Pinpoint the cell where the given text exists, returning its (x, y) midpoint coordinate. 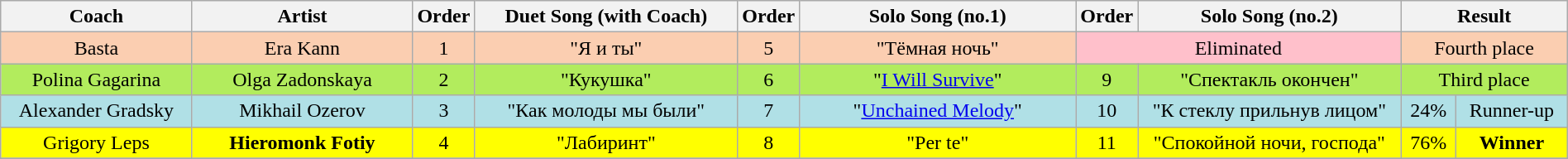
Basta (96, 48)
7 (769, 111)
"Лабиринт" (606, 142)
Third place (1484, 79)
"Unchained Melody" (938, 111)
Era Kann (303, 48)
Olga Zadonskaya (303, 79)
Eliminated (1239, 48)
"Как молоды мы были" (606, 111)
Duet Song (with Coach) (606, 17)
8 (769, 142)
Hieromonk Fotiy (303, 142)
3 (443, 111)
"Я и ты" (606, 48)
10 (1107, 111)
"К стеклу прильнув лицом" (1269, 111)
Solo Song (no.1) (938, 17)
5 (769, 48)
2 (443, 79)
11 (1107, 142)
76% (1429, 142)
"Тёмная ночь" (938, 48)
24% (1429, 111)
Polina Gagarina (96, 79)
Winner (1512, 142)
Runner-up (1512, 111)
9 (1107, 79)
4 (443, 142)
"Спектакль окончен" (1269, 79)
Mikhail Ozerov (303, 111)
"I Will Survive" (938, 79)
"Спокойной ночи, господа" (1269, 142)
6 (769, 79)
"Кукушка" (606, 79)
"Per te" (938, 142)
Grigory Leps (96, 142)
Result (1484, 17)
1 (443, 48)
Artist (303, 17)
Fourth place (1484, 48)
Coach (96, 17)
Solo Song (no.2) (1269, 17)
Alexander Gradsky (96, 111)
